Identify which cell holds the provided text, then report its [X, Y] central coordinate. 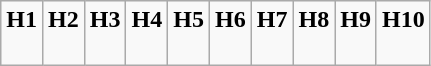
H10 [403, 34]
H3 [105, 34]
H5 [189, 34]
H6 [230, 34]
H9 [356, 34]
H8 [314, 34]
H2 [63, 34]
H1 [22, 34]
H4 [147, 34]
H7 [272, 34]
